Provide the [X, Y] coordinate of the cell's center where the given text is located.  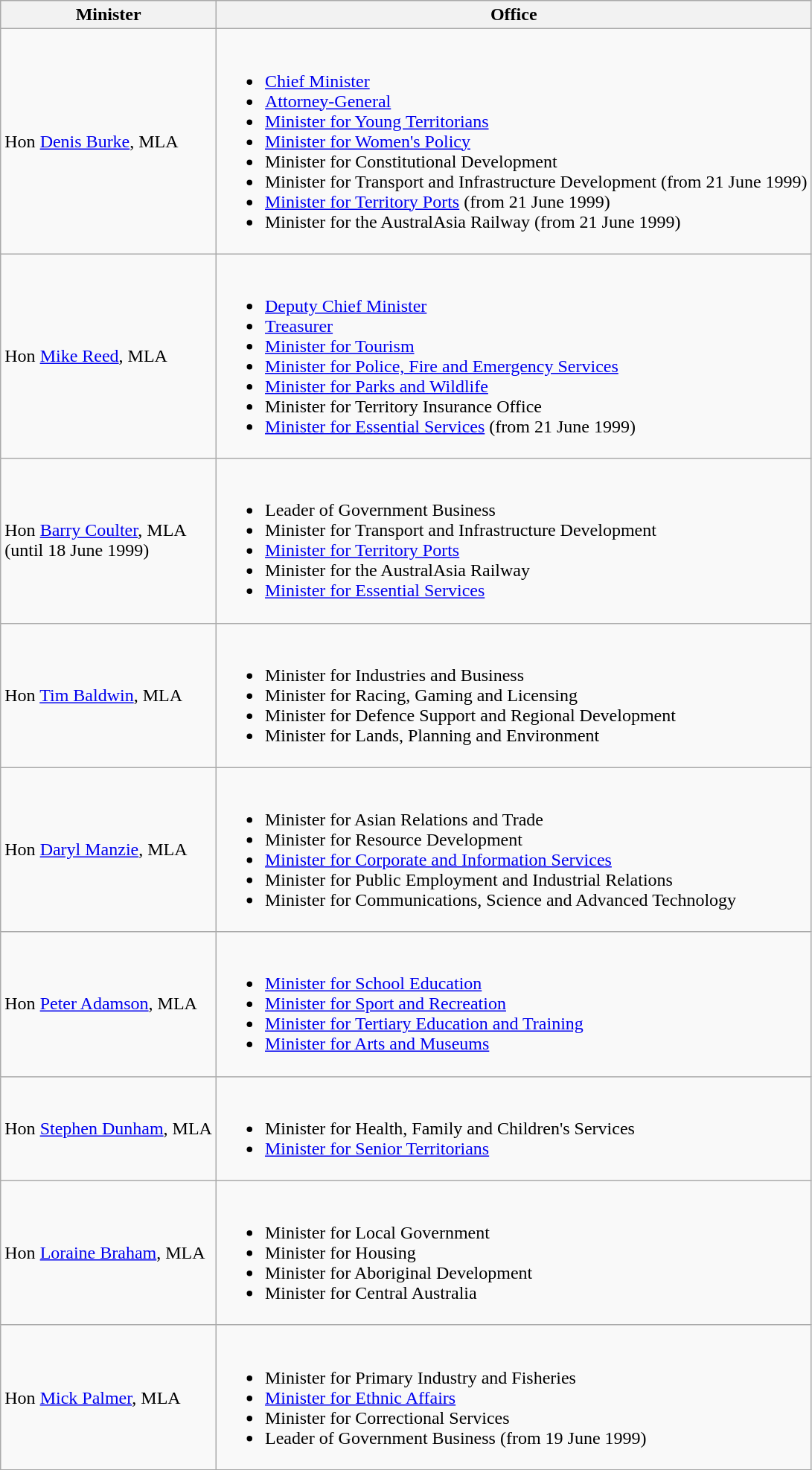
Hon Tim Baldwin, MLA [109, 695]
Minister for Local GovernmentMinister for HousingMinister for Aboriginal DevelopmentMinister for Central Australia [514, 1253]
Hon Mick Palmer, MLA [109, 1397]
Hon Barry Coulter, MLA(until 18 June 1999) [109, 540]
Hon Denis Burke, MLA [109, 141]
Minister for Health, Family and Children's ServicesMinister for Senior Territorians [514, 1128]
Minister [109, 15]
Hon Stephen Dunham, MLA [109, 1128]
Hon Mike Reed, MLA [109, 356]
Hon Daryl Manzie, MLA [109, 850]
Office [514, 15]
Hon Loraine Braham, MLA [109, 1253]
Minister for School EducationMinister for Sport and RecreationMinister for Tertiary Education and TrainingMinister for Arts and Museums [514, 1004]
Hon Peter Adamson, MLA [109, 1004]
